Return [X, Y] of the center of cell containing provided text 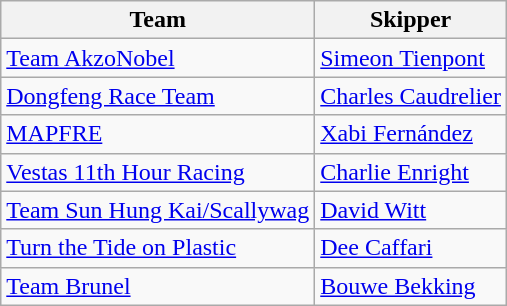
Charles Caudrelier [411, 96]
Team Sun Hung Kai/Scallywag [158, 210]
Turn the Tide on Plastic [158, 248]
Xabi Fernández [411, 134]
Dee Caffari [411, 248]
David Witt [411, 210]
Bouwe Bekking [411, 286]
Team Brunel [158, 286]
Vestas 11th Hour Racing [158, 172]
Skipper [411, 20]
MAPFRE [158, 134]
Charlie Enright [411, 172]
Team AkzoNobel [158, 58]
Simeon Tienpont [411, 58]
Dongfeng Race Team [158, 96]
Team [158, 20]
